Output the (X, Y) coordinate of the center of the cell containing the given text.  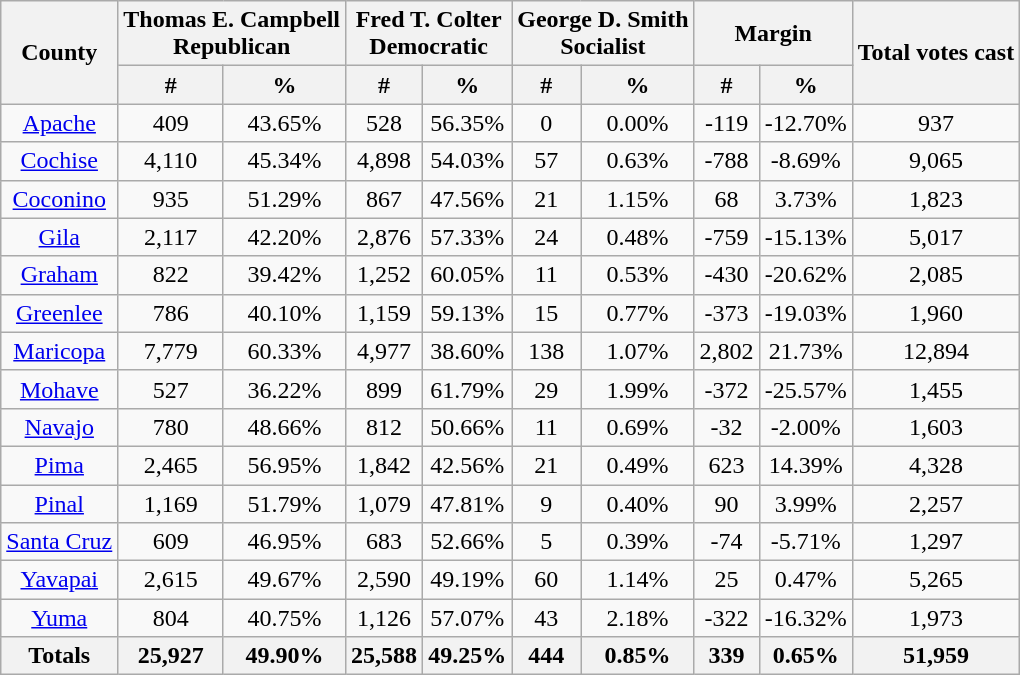
Gila (60, 237)
-16.32% (806, 618)
51,959 (936, 656)
9 (546, 503)
822 (171, 275)
48.66% (284, 427)
5,265 (936, 580)
5,017 (936, 237)
-5.71% (806, 542)
1,842 (384, 465)
1,297 (936, 542)
43.65% (284, 123)
60 (546, 580)
Navajo (60, 427)
-19.03% (806, 313)
25,927 (171, 656)
0.40% (638, 503)
40.75% (284, 618)
40.10% (284, 313)
57.07% (468, 618)
2,257 (936, 503)
Greenlee (60, 313)
60.33% (284, 351)
50.66% (468, 427)
804 (171, 618)
-372 (726, 389)
15 (546, 313)
2,465 (171, 465)
47.81% (468, 503)
29 (546, 389)
Pinal (60, 503)
-430 (726, 275)
59.13% (468, 313)
-12.70% (806, 123)
409 (171, 123)
49.19% (468, 580)
12,894 (936, 351)
52.66% (468, 542)
-759 (726, 237)
1,455 (936, 389)
21.73% (806, 351)
1,169 (171, 503)
Cochise (60, 161)
812 (384, 427)
0.48% (638, 237)
49.67% (284, 580)
39.42% (284, 275)
68 (726, 199)
47.56% (468, 199)
25,588 (384, 656)
-32 (726, 427)
935 (171, 199)
24 (546, 237)
County (60, 52)
786 (171, 313)
0.85% (638, 656)
-74 (726, 542)
56.35% (468, 123)
61.79% (468, 389)
1.99% (638, 389)
0.63% (638, 161)
4,110 (171, 161)
George D. SmithSocialist (603, 34)
-373 (726, 313)
7,779 (171, 351)
0.49% (638, 465)
0.65% (806, 656)
42.56% (468, 465)
Santa Cruz (60, 542)
0 (546, 123)
2,590 (384, 580)
Yuma (60, 618)
867 (384, 199)
46.95% (284, 542)
Coconino (60, 199)
1,960 (936, 313)
2,085 (936, 275)
-15.13% (806, 237)
527 (171, 389)
780 (171, 427)
-322 (726, 618)
3.73% (806, 199)
-788 (726, 161)
-119 (726, 123)
1,252 (384, 275)
1.14% (638, 580)
Thomas E. CampbellRepublican (232, 34)
3.99% (806, 503)
138 (546, 351)
2,876 (384, 237)
60.05% (468, 275)
1.15% (638, 199)
-20.62% (806, 275)
1.07% (638, 351)
5 (546, 542)
1,973 (936, 618)
1,159 (384, 313)
90 (726, 503)
-8.69% (806, 161)
4,977 (384, 351)
0.47% (806, 580)
4,898 (384, 161)
4,328 (936, 465)
49.90% (284, 656)
Margin (773, 34)
9,065 (936, 161)
0.00% (638, 123)
Apache (60, 123)
0.69% (638, 427)
Maricopa (60, 351)
528 (384, 123)
51.29% (284, 199)
609 (171, 542)
2,802 (726, 351)
-2.00% (806, 427)
2.18% (638, 618)
Totals (60, 656)
56.95% (284, 465)
45.34% (284, 161)
49.25% (468, 656)
Graham (60, 275)
42.20% (284, 237)
444 (546, 656)
1,079 (384, 503)
1,126 (384, 618)
Pima (60, 465)
Total votes cast (936, 52)
0.53% (638, 275)
43 (546, 618)
14.39% (806, 465)
57.33% (468, 237)
25 (726, 580)
683 (384, 542)
36.22% (284, 389)
1,603 (936, 427)
623 (726, 465)
937 (936, 123)
38.60% (468, 351)
Yavapai (60, 580)
2,117 (171, 237)
54.03% (468, 161)
899 (384, 389)
Fred T. ColterDemocratic (429, 34)
0.39% (638, 542)
-25.57% (806, 389)
57 (546, 161)
0.77% (638, 313)
51.79% (284, 503)
Mohave (60, 389)
1,823 (936, 199)
339 (726, 656)
2,615 (171, 580)
